Provide the [x, y] coordinate of the cell's center where the given text is located.  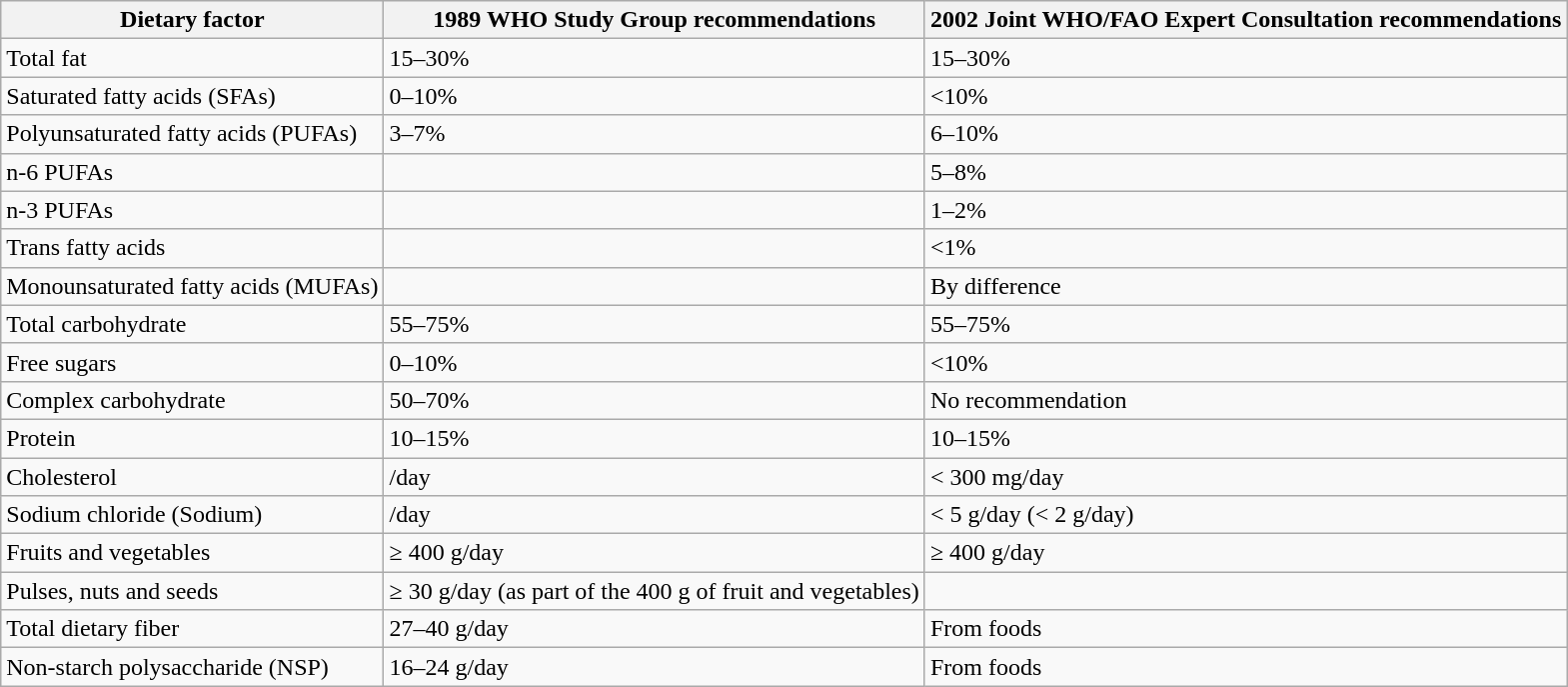
Polyunsaturated fatty acids (PUFAs) [192, 134]
Pulses, nuts and seeds [192, 591]
1989 WHO Study Group recommendations [654, 20]
5–8% [1245, 172]
1–2% [1245, 210]
3–7% [654, 134]
n-3 PUFAs [192, 210]
Total dietary fiber [192, 629]
2002 Joint WHO/FAO Expert Consultation recommendations [1245, 20]
16–24 g/day [654, 667]
No recommendation [1245, 400]
Dietary factor [192, 20]
<1% [1245, 248]
n-6 PUFAs [192, 172]
27–40 g/day [654, 629]
Sodium chloride (Sodium) [192, 515]
Free sugars [192, 362]
Protein [192, 438]
Monounsaturated fatty acids (MUFAs) [192, 286]
Total fat [192, 58]
By difference [1245, 286]
Non-starch polysaccharide (NSP) [192, 667]
Total carbohydrate [192, 324]
Trans fatty acids [192, 248]
< 5 g/day (< 2 g/day) [1245, 515]
6–10% [1245, 134]
< 300 mg/day [1245, 477]
≥ 30 g/day (as part of the 400 g of fruit and vegetables) [654, 591]
Saturated fatty acids (SFAs) [192, 96]
Complex carbohydrate [192, 400]
50–70% [654, 400]
Fruits and vegetables [192, 553]
Cholesterol [192, 477]
